Capture the cell that displays the provided text and extract its (x, y) central coordinate. 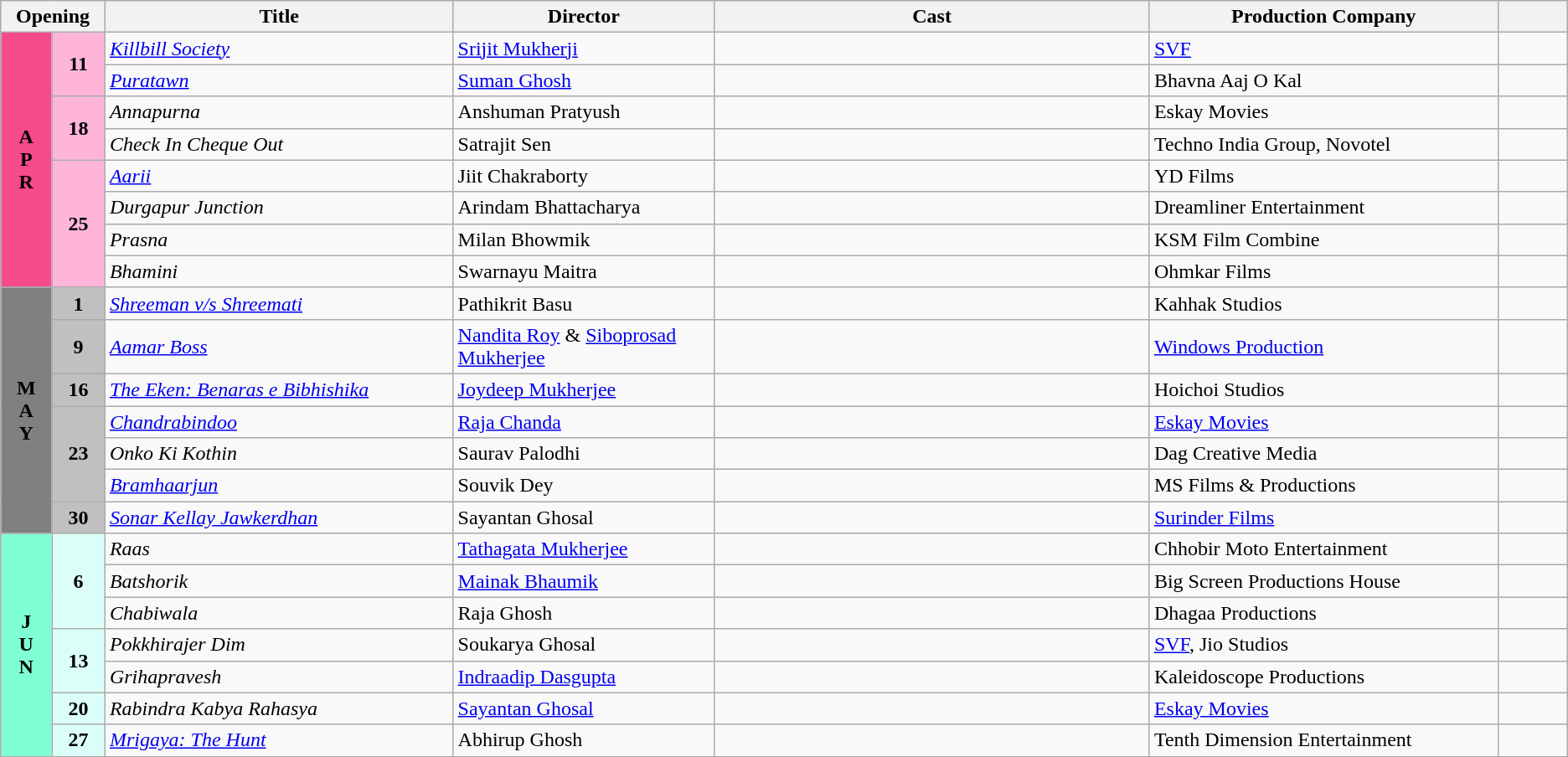
30 (79, 518)
Ohmkar Films (1323, 271)
Mainak Bhaumik (584, 581)
YD Films (1323, 176)
11 (79, 64)
Dreamliner Entertainment (1323, 208)
Hoichoi Studios (1323, 389)
Annapurna (279, 112)
Mrigaya: The Hunt (279, 740)
Suman Ghosh (584, 80)
MS Films & Productions (1323, 486)
Surinder Films (1323, 518)
Cast (932, 17)
6 (79, 581)
13 (79, 661)
Raja Ghosh (584, 613)
Grihapravesh (279, 677)
1 (79, 303)
16 (79, 389)
Kahhak Studios (1323, 303)
Bhamini (279, 271)
Director (584, 17)
Bhavna Aaj O Kal (1323, 80)
Jiit Chakraborty (584, 176)
20 (79, 708)
Shreeman v/s Shreemati (279, 303)
Check In Cheque Out (279, 144)
25 (79, 224)
Swarnayu Maitra (584, 271)
SVF (1323, 49)
Title (279, 17)
Tathagata Mukherjee (584, 549)
Production Company (1323, 17)
Big Screen Productions House (1323, 581)
Durgapur Junction (279, 208)
Onko Ki Kothin (279, 454)
KSM Film Combine (1323, 239)
Pokkhirajer Dim (279, 645)
Windows Production (1323, 347)
Opening (54, 17)
APR (27, 160)
Chandrabindoo (279, 421)
Pathikrit Basu (584, 303)
Souvik Dey (584, 486)
Sonar Kellay Jawkerdhan (279, 518)
MAY (27, 410)
The Eken: Benaras e Bibhishika (279, 389)
18 (79, 128)
Arindam Bhattacharya (584, 208)
Bramhaarjun (279, 486)
27 (79, 740)
Tenth Dimension Entertainment (1323, 740)
Dhagaa Productions (1323, 613)
Joydeep Mukherjee (584, 389)
Dag Creative Media (1323, 454)
Satrajit Sen (584, 144)
Nandita Roy & Siboprosad Mukherjee (584, 347)
Saurav Palodhi (584, 454)
Techno India Group, Novotel (1323, 144)
Chabiwala (279, 613)
Abhirup Ghosh (584, 740)
Aamar Boss (279, 347)
Batshorik (279, 581)
Kaleidoscope Productions (1323, 677)
Prasna (279, 239)
SVF, Jio Studios (1323, 645)
Anshuman Pratyush (584, 112)
Milan Bhowmik (584, 239)
Aarii (279, 176)
Puratawn (279, 80)
Killbill Society (279, 49)
Raas (279, 549)
Indraadip Dasgupta (584, 677)
23 (79, 453)
Srijit Mukherji (584, 49)
Soukarya Ghosal (584, 645)
Rabindra Kabya Rahasya (279, 708)
Raja Chanda (584, 421)
9 (79, 347)
JUN (27, 645)
Chhobir Moto Entertainment (1323, 549)
